Detect which cell encompasses the target text, then output its [X, Y] center coordinate. 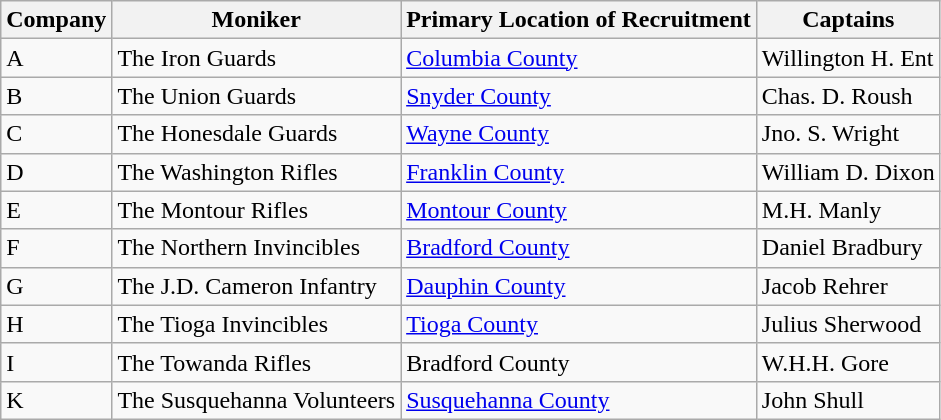
Columbia County [579, 58]
The Honesdale Guards [256, 134]
Jno. S. Wright [848, 134]
Franklin County [579, 172]
F [56, 248]
A [56, 58]
C [56, 134]
Dauphin County [579, 286]
Daniel Bradbury [848, 248]
William D. Dixon [848, 172]
G [56, 286]
B [56, 96]
The Montour Rifles [256, 210]
K [56, 400]
I [56, 362]
Montour County [579, 210]
The Susquehanna Volunteers [256, 400]
Julius Sherwood [848, 324]
Company [56, 20]
H [56, 324]
The J.D. Cameron Infantry [256, 286]
Willington H. Ent [848, 58]
Snyder County [579, 96]
Captains [848, 20]
The Union Guards [256, 96]
M.H. Manly [848, 210]
E [56, 210]
John Shull [848, 400]
W.H.H. Gore [848, 362]
The Washington Rifles [256, 172]
Jacob Rehrer [848, 286]
The Iron Guards [256, 58]
The Northern Invincibles [256, 248]
The Towanda Rifles [256, 362]
The Tioga Invincibles [256, 324]
Tioga County [579, 324]
Moniker [256, 20]
Susquehanna County [579, 400]
Chas. D. Roush [848, 96]
Wayne County [579, 134]
Primary Location of Recruitment [579, 20]
D [56, 172]
